Scan for the cell matching the given text and deliver its (x, y) coordinate at center. 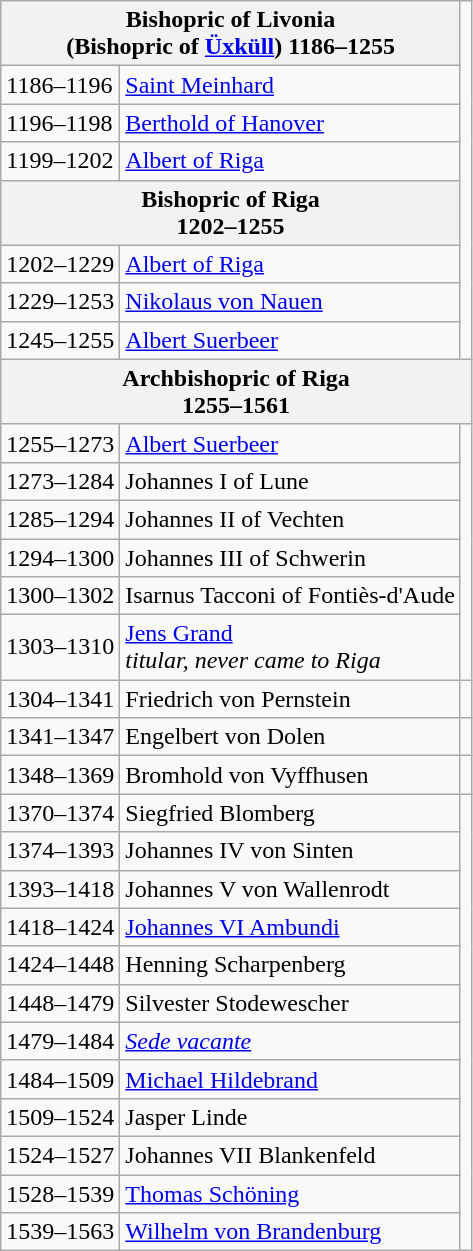
1273–1284 (60, 481)
1418–1424 (60, 927)
1539–1563 (60, 1232)
Isarnus Tacconi of Fontiès-d'Aude (290, 596)
Johannes III of Schwerin (290, 557)
Engelbert von Dolen (290, 737)
Bishopric of Livonia(Bishopric of Üxküll) 1186–1255 (231, 34)
1524–1527 (60, 1155)
Sede vacante (290, 1041)
1370–1374 (60, 813)
Johannes VII Blankenfeld (290, 1155)
Michael Hildebrand (290, 1079)
Archbishopric of Riga1255–1561 (236, 392)
Bishopric of Riga1202–1255 (231, 212)
Johannes II of Vechten (290, 519)
Jens Grandtitular, never came to Riga (290, 648)
Henning Scharpenberg (290, 965)
Siegfried Blomberg (290, 813)
Silvester Stodewescher (290, 1003)
1448–1479 (60, 1003)
Johannes VI Ambundi (290, 927)
1202–1229 (60, 264)
Saint Meinhard (290, 85)
1341–1347 (60, 737)
1303–1310 (60, 648)
1199–1202 (60, 161)
1294–1300 (60, 557)
1255–1273 (60, 443)
1374–1393 (60, 851)
Johannes IV von Sinten (290, 851)
1186–1196 (60, 85)
1348–1369 (60, 775)
1393–1418 (60, 889)
1196–1198 (60, 123)
Bromhold von Vyffhusen (290, 775)
1300–1302 (60, 596)
1528–1539 (60, 1193)
Thomas Schöning (290, 1193)
1479–1484 (60, 1041)
1484–1509 (60, 1079)
Friedrich von Pernstein (290, 699)
1245–1255 (60, 340)
Berthold of Hanover (290, 123)
1304–1341 (60, 699)
1285–1294 (60, 519)
Wilhelm von Brandenburg (290, 1232)
Jasper Linde (290, 1117)
1509–1524 (60, 1117)
Johannes I of Lune (290, 481)
1229–1253 (60, 302)
Nikolaus von Nauen (290, 302)
1424–1448 (60, 965)
Johannes V von Wallenrodt (290, 889)
